For the text-containing cell, return its midpoint in (X, Y) coordinate format. 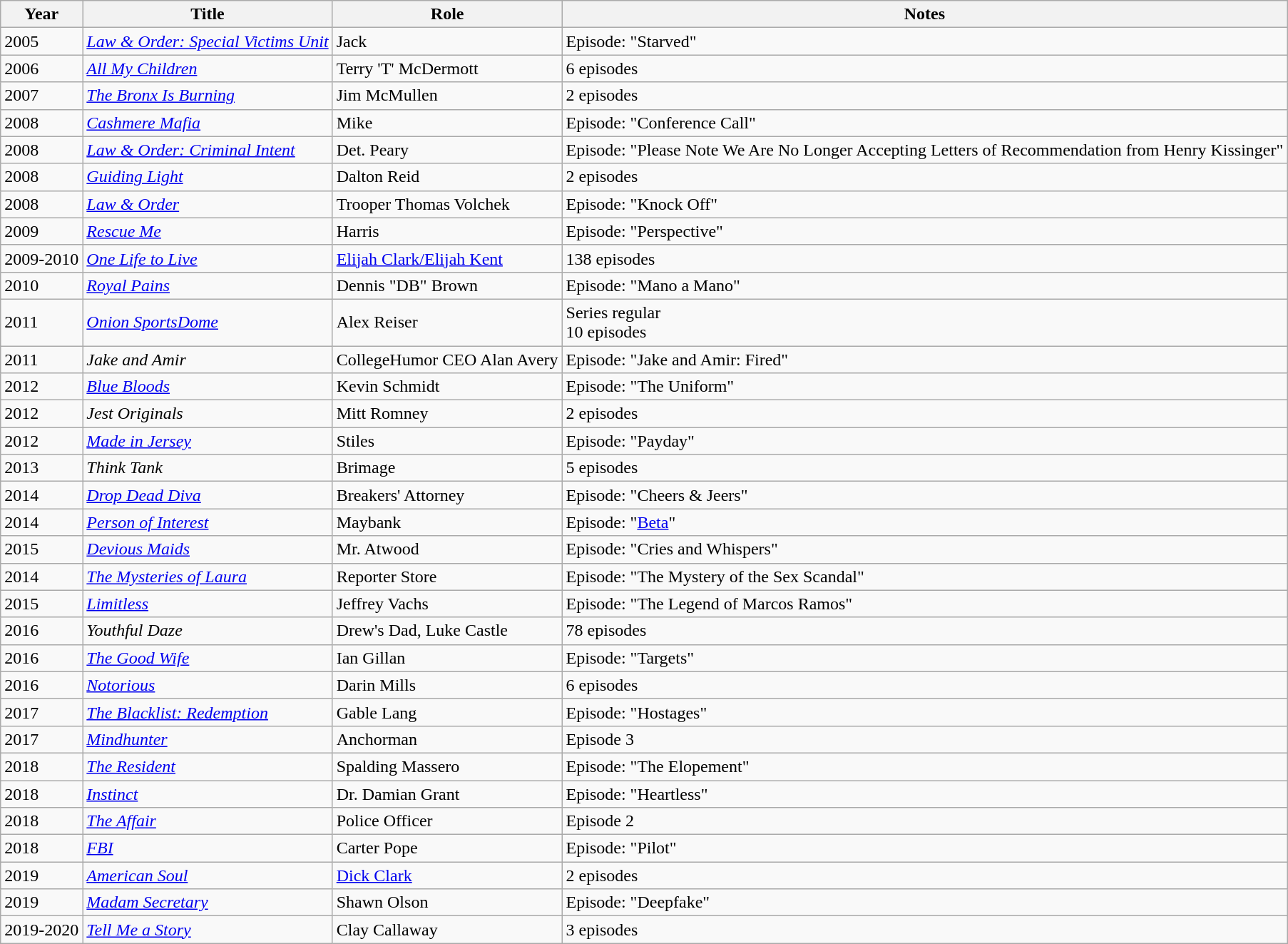
The Mysteries of Laura (208, 577)
Breakers' Attorney (447, 495)
Clay Callaway (447, 930)
CollegeHumor CEO Alan Avery (447, 359)
The Affair (208, 821)
Episode: "Beta" (924, 522)
Terry 'T' McDermott (447, 68)
2006 (41, 68)
Episode: "Please Note We Are No Longer Accepting Letters of Recommendation from Henry Kissinger" (924, 150)
2013 (41, 468)
Mindhunter (208, 739)
Episode 3 (924, 739)
Dr. Damian Grant (447, 794)
Instinct (208, 794)
Episode: "Knock Off" (924, 204)
Role (447, 14)
Episode: "The Elopement" (924, 766)
Episode: "Perspective" (924, 231)
Gable Lang (447, 712)
Think Tank (208, 468)
2005 (41, 41)
Episode: "The Legend of Marcos Ramos" (924, 604)
Elijah Clark/Elijah Kent (447, 258)
Drew's Dad, Luke Castle (447, 631)
Devious Maids (208, 549)
Maybank (447, 522)
Trooper Thomas Volchek (447, 204)
Episode: "Heartless" (924, 794)
The Resident (208, 766)
Blue Bloods (208, 387)
Alex Reiser (447, 323)
Episode: "The Uniform" (924, 387)
Mr. Atwood (447, 549)
One Life to Live (208, 258)
Mitt Romney (447, 414)
Kevin Schmidt (447, 387)
Person of Interest (208, 522)
Youthful Daze (208, 631)
Anchorman (447, 739)
138 episodes (924, 258)
Jack (447, 41)
Stiles (447, 441)
78 episodes (924, 631)
Episode: "Pilot" (924, 848)
Episode: "Conference Call" (924, 123)
Rescue Me (208, 231)
Reporter Store (447, 577)
Dalton Reid (447, 177)
2010 (41, 285)
The Blacklist: Redemption (208, 712)
Ian Gillan (447, 658)
Year (41, 14)
2007 (41, 96)
Episode: "Cheers & Jeers" (924, 495)
Det. Peary (447, 150)
Notorious (208, 685)
Drop Dead Diva (208, 495)
Madam Secretary (208, 903)
Notes (924, 14)
The Bronx Is Burning (208, 96)
2019-2020 (41, 930)
Episode: "Starved" (924, 41)
Episode: "Hostages" (924, 712)
Episode: "Jake and Amir: Fired" (924, 359)
Shawn Olson (447, 903)
FBI (208, 848)
Series regular10 episodes (924, 323)
2009 (41, 231)
Spalding Massero (447, 766)
5 episodes (924, 468)
Brimage (447, 468)
Carter Pope (447, 848)
Guiding Light (208, 177)
Law & Order: Criminal Intent (208, 150)
Episode: "Targets" (924, 658)
Made in Jersey (208, 441)
Law & Order: Special Victims Unit (208, 41)
All My Children (208, 68)
Harris (447, 231)
2009-2010 (41, 258)
American Soul (208, 876)
Jim McMullen (447, 96)
Cashmere Mafia (208, 123)
3 episodes (924, 930)
Limitless (208, 604)
Episode: "Deepfake" (924, 903)
Jeffrey Vachs (447, 604)
Dennis "DB" Brown (447, 285)
Episode: "The Mystery of the Sex Scandal" (924, 577)
Episode: "Payday" (924, 441)
Law & Order (208, 204)
Jake and Amir (208, 359)
Mike (447, 123)
Police Officer (447, 821)
Dick Clark (447, 876)
Royal Pains (208, 285)
Episode: "Mano a Mano" (924, 285)
Darin Mills (447, 685)
Episode 2 (924, 821)
The Good Wife (208, 658)
Title (208, 14)
Jest Originals (208, 414)
Onion SportsDome (208, 323)
Episode: "Cries and Whispers" (924, 549)
Tell Me a Story (208, 930)
